Pinpoint the cell where the given text exists, returning its (X, Y) midpoint coordinate. 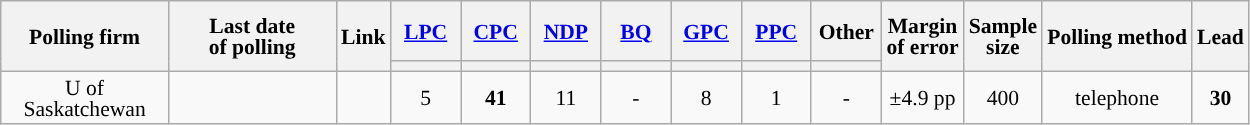
Last dateof polling (252, 36)
PPC (776, 31)
U of Saskatchewan (85, 97)
400 (1003, 97)
GPC (706, 31)
telephone (1117, 97)
LPC (426, 31)
41 (496, 97)
5 (426, 97)
Link (364, 36)
11 (566, 97)
Samplesize (1003, 36)
30 (1220, 97)
NDP (566, 31)
Polling method (1117, 36)
Polling firm (85, 36)
±4.9 pp (922, 97)
8 (706, 97)
CPC (496, 31)
BQ (636, 31)
Other (846, 31)
Marginof error (922, 36)
1 (776, 97)
Lead (1220, 36)
